Locate the cell with the specified text and output its (X, Y) center coordinate. 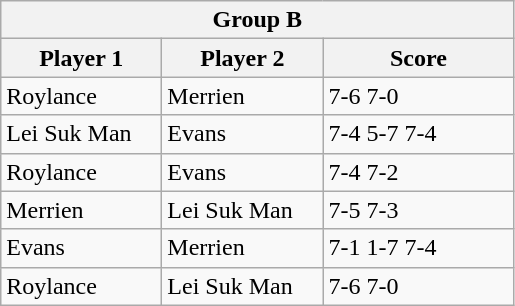
7-5 7-3 (418, 210)
7-1 1-7 7-4 (418, 248)
Player 2 (242, 58)
Group B (258, 20)
Score (418, 58)
Player 1 (82, 58)
7-4 7-2 (418, 172)
7-4 5-7 7-4 (418, 134)
